Extract the [x, y] coordinate from the center of the cell holding the provided text.  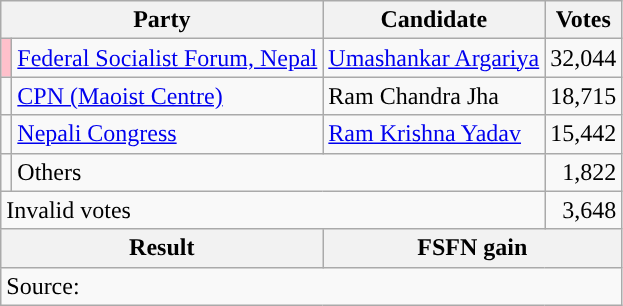
Candidate [434, 20]
Votes [584, 20]
FSFN gain [472, 248]
Nepali Congress [168, 134]
32,044 [584, 58]
1,822 [584, 172]
Others [278, 172]
Federal Socialist Forum, Nepal [168, 58]
Umashankar Argariya [434, 58]
Source: [312, 286]
CPN (Maoist Centre) [168, 96]
Invalid votes [273, 210]
18,715 [584, 96]
Ram Krishna Yadav [434, 134]
Ram Chandra Jha [434, 96]
3,648 [584, 210]
Result [162, 248]
15,442 [584, 134]
Party [162, 20]
